Detect which cell encompasses the target text, then output its (X, Y) center coordinate. 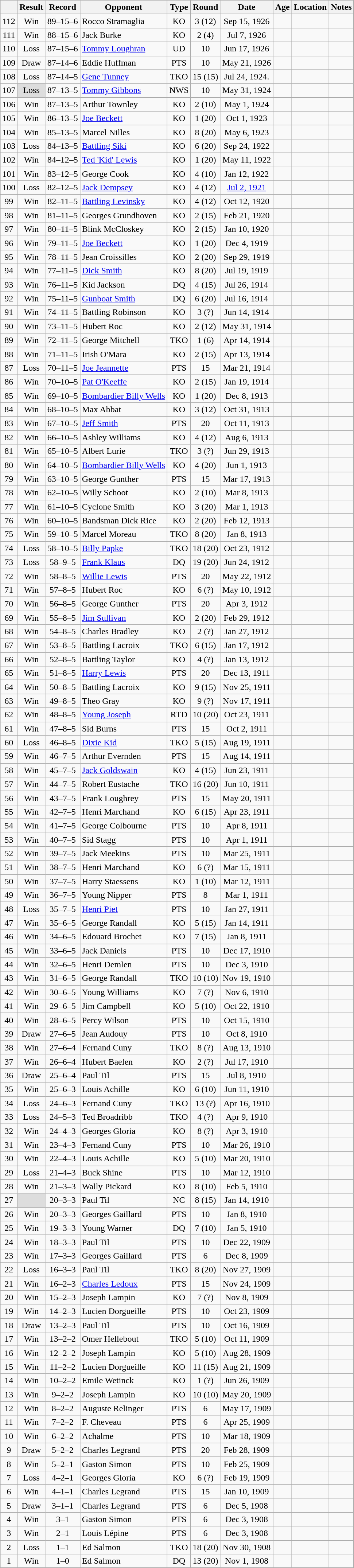
79–11–5 (63, 243)
81–11–5 (63, 215)
Mar 1, 1911 (246, 895)
May 6, 1923 (246, 132)
35–6–5 (63, 923)
75–11–5 (63, 299)
4 (10) (206, 174)
53 (9, 839)
Jack Meekins (123, 854)
71 (9, 590)
7 (10) (206, 1228)
7 (15) (206, 937)
Ted Broadribb (123, 1117)
41 (9, 1006)
Oct 15, 1910 (246, 1020)
Ashley Williams (123, 437)
Albert Lurie (123, 451)
67 (9, 645)
Oct 1, 1923 (246, 118)
2 (4) (206, 35)
Aug 19, 1911 (246, 742)
Jul 7, 1926 (246, 35)
Jan 8, 1911 (246, 937)
60–10–5 (63, 520)
Location (310, 7)
Oct 8, 1910 (246, 1034)
24–5–3 (63, 1117)
85–13–5 (63, 132)
Oct 23, 1911 (246, 715)
31 (9, 1145)
79 (9, 479)
45–7–5 (63, 770)
Sid Stagg (123, 839)
106 (9, 104)
Feb 19, 1909 (246, 1478)
98 (9, 215)
4 (9, 1520)
76 (9, 520)
Jan 8, 1913 (246, 534)
44–7–5 (63, 784)
Oct 22, 1910 (246, 1006)
Sep 24, 1922 (246, 146)
Age (282, 7)
61 (9, 729)
100 (9, 188)
36 (9, 1076)
77 (9, 507)
Gunboat Smith (123, 299)
108 (9, 77)
Jun 14, 1914 (246, 312)
12 (9, 1408)
22 (9, 1269)
5–2–2 (63, 1450)
Emile Wetinck (123, 1381)
53–8–5 (63, 645)
33 (9, 1117)
Frank Klaus (123, 562)
46–7–5 (63, 756)
Oct 23, 1912 (246, 548)
11 (15) (206, 1367)
May 31, 1914 (246, 326)
Date (246, 7)
56 (9, 798)
Eddie Huffman (123, 63)
Apr 16, 1910 (246, 1103)
24 (9, 1242)
44 (9, 964)
8–2–2 (63, 1408)
46–8–5 (63, 742)
Jack Daniels (123, 951)
19 (20) (206, 562)
UD (179, 49)
17 (9, 1339)
84–13–5 (63, 146)
Mar 12, 1911 (246, 881)
Jun 24, 1912 (246, 562)
26–6–4 (63, 1062)
Jack Dempsey (123, 188)
Jan 10, 1920 (246, 229)
58 (9, 770)
95 (9, 257)
Billy Papke (123, 548)
9 (15) (206, 687)
86–13–5 (63, 118)
51–8–5 (63, 673)
4–1–1 (63, 1491)
Young Nipper (123, 895)
Mar 8, 1913 (246, 493)
Feb 21, 1920 (246, 215)
93 (9, 285)
47–8–5 (63, 729)
Mar 26, 1910 (246, 1145)
Dixie Kid (123, 742)
Jan 13, 1912 (246, 659)
87 (9, 368)
Nov 27, 1909 (246, 1269)
25–6–4 (63, 1076)
23 (9, 1256)
30–6–5 (63, 992)
Record (63, 7)
Buck Shine (123, 1173)
105 (9, 118)
89 (9, 340)
Sep 29, 1919 (246, 257)
Willie Lewis (123, 576)
111 (9, 35)
73 (9, 562)
83–12–5 (63, 174)
34–6–5 (63, 937)
15 (15) (206, 77)
Nov 24, 1909 (246, 1283)
77–11–5 (63, 271)
14–2–3 (63, 1311)
Charles Ledoux (123, 1283)
Mar 12, 1910 (246, 1173)
Young Williams (123, 992)
Louis Lépine (123, 1533)
9 (9, 1450)
Apr 25, 1909 (246, 1422)
Jun 17, 1926 (246, 49)
Arthur Townley (123, 104)
109 (9, 63)
Irish O'Mara (123, 354)
40 (9, 1020)
Dick Smith (123, 271)
60 (9, 742)
12–2–2 (63, 1353)
2 (9, 1547)
May 20, 1911 (246, 798)
Henri Demlen (123, 964)
69–10–5 (63, 395)
47 (9, 923)
2 (12) (206, 326)
36–7–5 (63, 895)
18–3–3 (63, 1242)
42 (9, 992)
Dec 8, 1909 (246, 1256)
Nov 17, 1911 (246, 701)
80 (9, 465)
May 1, 1924 (246, 104)
27–6–5 (63, 1034)
Aug 6, 1913 (246, 437)
Jan 27, 1912 (246, 632)
Tommy Gibbons (123, 90)
103 (9, 146)
Jack Burke (123, 35)
Apr 3, 1910 (246, 1131)
85 (9, 395)
84 (9, 410)
13 (9, 1395)
Hubert Baelen (123, 1062)
Aug 14, 1911 (246, 756)
Battling Siki (123, 146)
16–3–3 (63, 1269)
Theo Gray (123, 701)
Result (31, 7)
33–6–5 (63, 951)
5–2–1 (63, 1464)
71–11–5 (63, 354)
10 (20) (206, 715)
Apr 9, 1910 (246, 1117)
35–7–5 (63, 909)
Jun 26, 1909 (246, 1381)
73–11–5 (63, 326)
26 (9, 1214)
13 (?) (206, 1103)
88 (9, 354)
Round (206, 7)
35 (9, 1089)
58–9–5 (63, 562)
37 (9, 1062)
32–6–5 (63, 964)
50–8–5 (63, 687)
Jan 5, 1910 (246, 1228)
32 (9, 1131)
54–8–5 (63, 632)
Omer Hellebout (123, 1339)
Jeff Smith (123, 424)
Apr 23, 1911 (246, 812)
17–3–3 (63, 1256)
97 (9, 229)
13–2–2 (63, 1339)
58–10–5 (63, 548)
Charles Bradley (123, 632)
Mar 20, 1910 (246, 1159)
Sid Burns (123, 729)
Jul 19, 1919 (246, 271)
81 (9, 451)
1–0 (63, 1561)
9 (?) (206, 701)
48–8–5 (63, 715)
15–2–3 (63, 1298)
21 (9, 1283)
75 (9, 534)
91 (9, 312)
Jul 24, 1924. (246, 77)
11–2–2 (63, 1367)
59 (9, 756)
Max Abbat (123, 410)
76–11–5 (63, 285)
Oct 2, 1911 (246, 729)
1 (?) (206, 1381)
Jan 12, 1922 (246, 174)
Apr 14, 1914 (246, 340)
Sep 15, 1926 (246, 21)
Jean Audouy (123, 1034)
87–15–6 (63, 49)
13–2–3 (63, 1325)
49–8–5 (63, 701)
May 31, 1924 (246, 90)
69 (9, 618)
65 (9, 673)
18 (9, 1325)
NC (179, 1200)
34 (9, 1103)
63 (9, 701)
Oct 11, 1909 (246, 1339)
82 (9, 437)
6–2–2 (63, 1436)
62–10–5 (63, 493)
Marcel Nilles (123, 132)
Dec 13, 1911 (246, 673)
21–3–3 (63, 1186)
29 (9, 1173)
Aug 13, 1910 (246, 1048)
52 (9, 854)
58–8–5 (63, 576)
102 (9, 160)
Harry Staessens (123, 881)
Bandsman Dick Rice (123, 520)
87–14–6 (63, 63)
27–6–4 (63, 1048)
82–12–5 (63, 188)
1–1 (63, 1547)
74 (9, 548)
Jim Campbell (123, 1006)
64–10–5 (63, 465)
72–11–5 (63, 340)
Mar 17, 1913 (246, 479)
Kid Jackson (123, 285)
101 (9, 174)
86 (9, 382)
May 22, 1912 (246, 576)
3–1 (63, 1520)
Pat O'Keeffe (123, 382)
65–10–5 (63, 451)
Oct 11, 1913 (246, 424)
41–7–5 (63, 826)
Henri Piet (123, 909)
Jun 1, 1913 (246, 465)
43 (9, 978)
Nov 30, 1908 (246, 1547)
Oct 16, 1909 (246, 1325)
Feb 29, 1912 (246, 618)
Marcel Moreau (123, 534)
59–10–5 (63, 534)
22–4–3 (63, 1159)
28–6–5 (63, 1020)
Type (179, 7)
Battling Taylor (123, 659)
40–7–5 (63, 839)
Jun 11, 1910 (246, 1089)
Jan 27, 1911 (246, 909)
Nov 1, 1908 (246, 1561)
Gene Tunney (123, 77)
Apr 13, 1914 (246, 354)
Percy Wilson (123, 1020)
Feb 12, 1913 (246, 520)
66–10–5 (63, 437)
Oct 12, 1920 (246, 202)
Cyclone Smith (123, 507)
Jan 14, 1911 (246, 923)
70 (9, 604)
Mar 21, 1914 (246, 368)
1 (6) (206, 340)
56–8–5 (63, 604)
Battling Levinsky (123, 202)
Jack Goldswain (123, 770)
54 (9, 826)
Apr 3, 1912 (246, 604)
46 (9, 937)
Jan 14, 1910 (246, 1200)
48 (9, 909)
74–11–5 (63, 312)
Mar 1, 1913 (246, 507)
4 (20) (206, 465)
24–6–3 (63, 1103)
84–12–5 (63, 160)
16–2–3 (63, 1283)
8 (15) (206, 1200)
39 (9, 1034)
Apr 1, 1911 (246, 839)
Opponent (123, 7)
24–4–3 (63, 1131)
38–7–5 (63, 867)
70–10–5 (63, 382)
Nov 8, 1909 (246, 1298)
70–11–5 (63, 368)
Dec 5, 1908 (246, 1506)
80–11–5 (63, 229)
92 (9, 299)
62 (9, 715)
107 (9, 90)
38 (9, 1048)
May 11, 1922 (246, 160)
Dec 3, 1910 (246, 964)
Apr 8, 1911 (246, 826)
Dec 4, 1919 (246, 243)
90 (9, 326)
Mar 15, 1911 (246, 867)
Joe Jeannette (123, 368)
78–11–5 (63, 257)
Georges Grundhoven (123, 215)
88–15–6 (63, 35)
Jim Sullivan (123, 618)
55 (9, 812)
57–8–5 (63, 590)
Nov 25, 1911 (246, 687)
55–8–5 (63, 618)
43–7–5 (63, 798)
Frank Loughrey (123, 798)
3–1–1 (63, 1506)
Aug 28, 1909 (246, 1353)
7 (9, 1478)
30 (9, 1159)
14 (9, 1381)
28 (9, 1186)
61–10–5 (63, 507)
Jul 2, 1921 (246, 188)
Jan 19, 1914 (246, 382)
3 (20) (206, 507)
May 10, 1912 (246, 590)
21–4–3 (63, 1173)
Notes (341, 7)
Jul 8, 1910 (246, 1076)
Nov 6, 1910 (246, 992)
George Cook (123, 174)
29–6–5 (63, 1006)
4–2–1 (63, 1478)
25–6–3 (63, 1089)
45 (9, 951)
Young Joseph (123, 715)
Willy Schoot (123, 493)
May 17, 1909 (246, 1408)
7–2–2 (63, 1422)
Nov 19, 1910 (246, 978)
Feb 5, 1910 (246, 1186)
31–6–5 (63, 978)
NWS (179, 90)
Jun 10, 1911 (246, 784)
94 (9, 271)
25 (9, 1228)
6 (10) (206, 1089)
72 (9, 576)
39–7–5 (63, 854)
Ted 'Kid' Lewis (123, 160)
13 (20) (206, 1561)
82–11–5 (63, 202)
1 (10) (206, 881)
11 (9, 1422)
63–10–5 (63, 479)
57 (9, 784)
27 (9, 1200)
87–14–5 (63, 77)
52–8–5 (63, 659)
2–1 (63, 1533)
68 (9, 632)
RTD (179, 715)
Wally Pickard (123, 1186)
64 (9, 687)
George Mitchell (123, 340)
23–4–3 (63, 1145)
67–10–5 (63, 424)
8 (10) (206, 1186)
68–10–5 (63, 410)
19 (9, 1311)
96 (9, 243)
Edouard Brochet (123, 937)
Young Warner (123, 1228)
Arthur Evernden (123, 756)
10–2–2 (63, 1381)
Blink McCloskey (123, 229)
May 21, 1926 (246, 63)
Jan 10, 1909 (246, 1491)
Oct 23, 1909 (246, 1311)
9–2–2 (63, 1395)
19–3–3 (63, 1228)
51 (9, 867)
Mar 25, 1911 (246, 854)
99 (9, 202)
37–7–5 (63, 881)
Jan 17, 1912 (246, 645)
5 (9, 1506)
Jun 29, 1913 (246, 451)
Oct 31, 1913 (246, 410)
Dec 8, 1913 (246, 395)
Dec 22, 1909 (246, 1242)
Robert Eustache (123, 784)
112 (9, 21)
1 (9, 1561)
42–7–5 (63, 812)
49 (9, 895)
Feb 25, 1909 (246, 1464)
Jan 8, 1910 (246, 1214)
Achalme (123, 1436)
66 (9, 659)
Harry Lewis (123, 673)
Rocco Stramaglia (123, 21)
George Colbourne (123, 826)
3 (9, 1533)
Jul 16, 1914 (246, 299)
Auguste Relinger (123, 1408)
110 (9, 49)
104 (9, 132)
Dec 17, 1910 (246, 951)
F. Cheveau (123, 1422)
78 (9, 493)
May 20, 1909 (246, 1395)
89–15–6 (63, 21)
50 (9, 881)
Feb 28, 1909 (246, 1450)
16 (9, 1353)
Aug 21, 1909 (246, 1367)
Jul 17, 1910 (246, 1062)
16 (20) (206, 784)
Jun 23, 1911 (246, 770)
83 (9, 424)
Mar 18, 1909 (246, 1436)
Tommy Loughran (123, 49)
Jul 26, 1914 (246, 285)
Battling Robinson (123, 312)
Jean Croissilles (123, 257)
